For the text-containing cell, return its midpoint in (x, y) coordinate format. 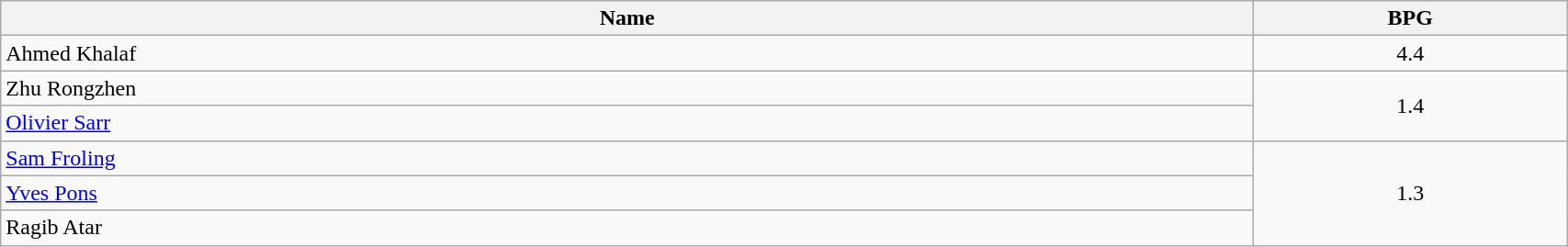
Zhu Rongzhen (627, 88)
Olivier Sarr (627, 123)
Ragib Atar (627, 228)
4.4 (1411, 53)
Yves Pons (627, 193)
1.4 (1411, 106)
BPG (1411, 18)
Name (627, 18)
Sam Froling (627, 158)
Ahmed Khalaf (627, 53)
1.3 (1411, 193)
